Pinpoint the cell where the given text exists, returning its [X, Y] midpoint coordinate. 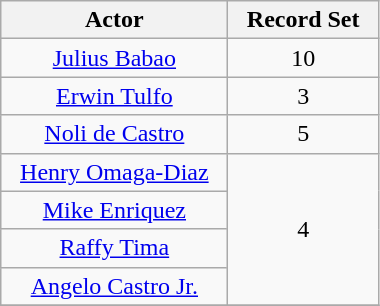
5 [303, 134]
Henry Omaga-Diaz [114, 172]
Mike Enriquez [114, 210]
Record Set [303, 20]
Angelo Castro Jr. [114, 286]
Julius Babao [114, 58]
4 [303, 229]
Noli de Castro [114, 134]
3 [303, 96]
Erwin Tulfo [114, 96]
Actor [114, 20]
Raffy Tima [114, 248]
10 [303, 58]
